Pinpoint the cell where the given text exists, returning its (X, Y) midpoint coordinate. 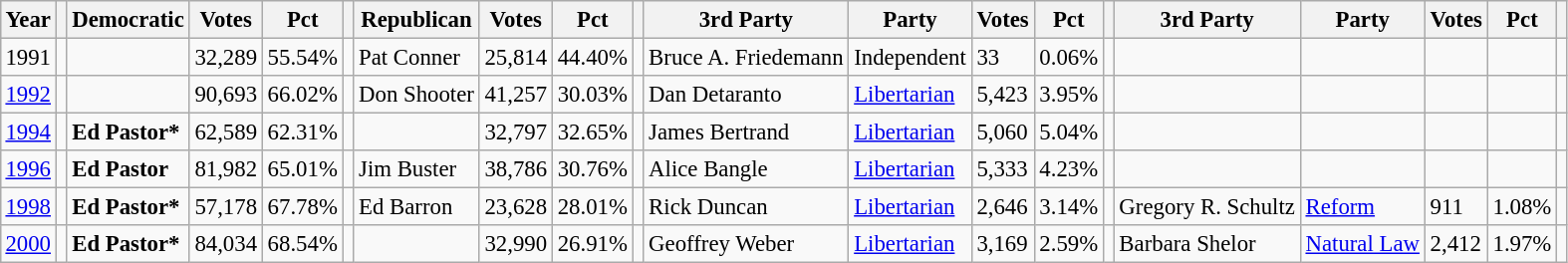
Pat Conner (416, 57)
23,628 (516, 207)
2,646 (1002, 207)
57,178 (225, 207)
5,333 (1002, 169)
38,786 (516, 169)
Rick Duncan (746, 207)
Ed Pastor (128, 169)
Reform (1363, 207)
1.08% (1522, 207)
Dan Detaranto (746, 95)
1992 (28, 95)
30.03% (592, 95)
2000 (28, 244)
33 (1002, 57)
28.01% (592, 207)
32,797 (516, 132)
90,693 (225, 95)
32,289 (225, 57)
1.97% (1522, 244)
55.54% (303, 57)
Gregory R. Schultz (1207, 207)
Year (28, 20)
41,257 (516, 95)
66.02% (303, 95)
62,589 (225, 132)
1996 (28, 169)
911 (1456, 207)
Geoffrey Weber (746, 244)
Alice Bangle (746, 169)
Democratic (128, 20)
32.65% (592, 132)
5,060 (1002, 132)
81,982 (225, 169)
32,990 (516, 244)
5,423 (1002, 95)
3,169 (1002, 244)
3.95% (1068, 95)
Don Shooter (416, 95)
30.76% (592, 169)
62.31% (303, 132)
2.59% (1068, 244)
0.06% (1068, 57)
26.91% (592, 244)
4.23% (1068, 169)
Republican (416, 20)
67.78% (303, 207)
Jim Buster (416, 169)
James Bertrand (746, 132)
1998 (28, 207)
2,412 (1456, 244)
Barbara Shelor (1207, 244)
Natural Law (1363, 244)
84,034 (225, 244)
Ed Barron (416, 207)
25,814 (516, 57)
1991 (28, 57)
1994 (28, 132)
Independent (911, 57)
Bruce A. Friedemann (746, 57)
65.01% (303, 169)
5.04% (1068, 132)
68.54% (303, 244)
44.40% (592, 57)
3.14% (1068, 207)
